Return (x, y) of the center of cell containing provided text 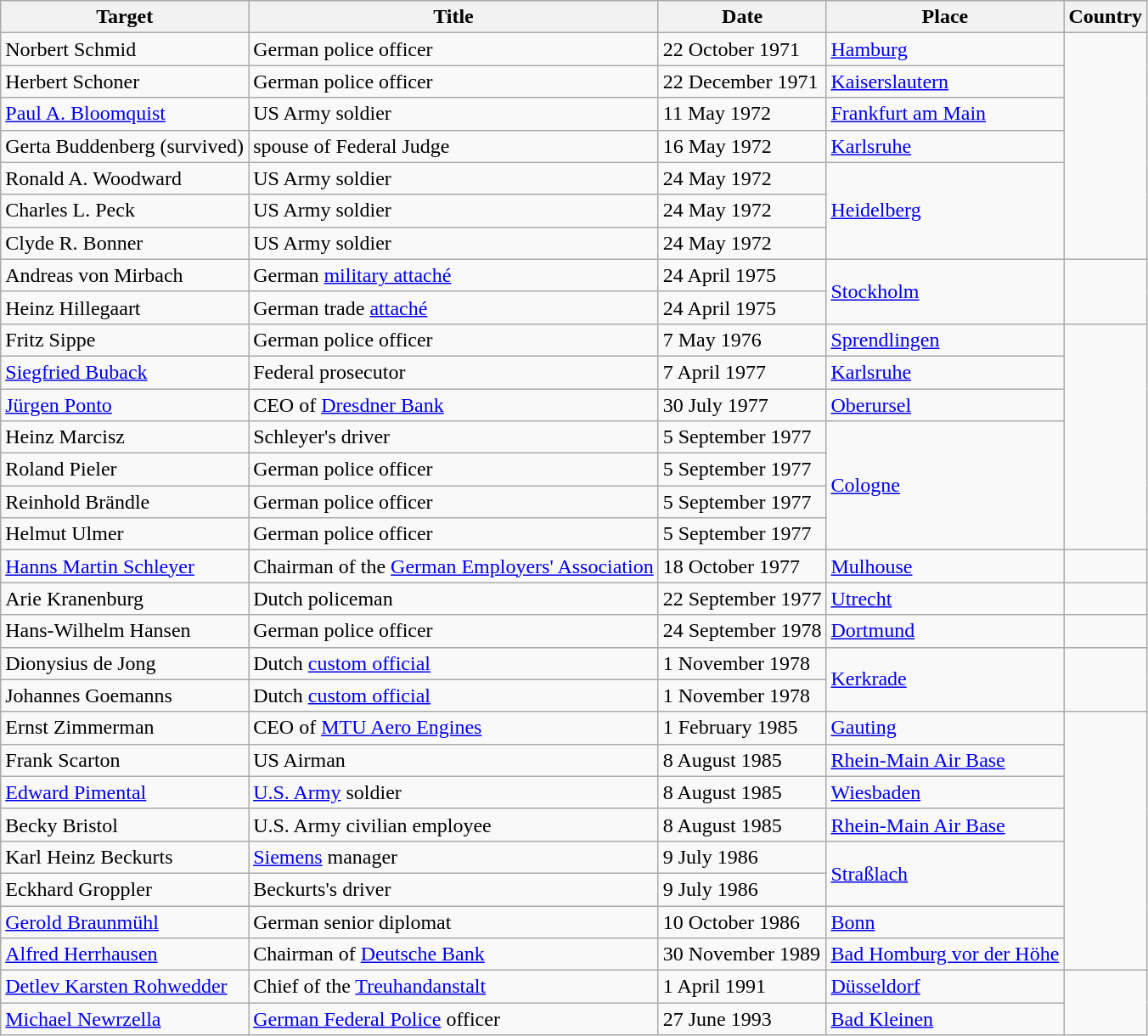
U.S. Army civilian employee (453, 825)
27 June 1993 (742, 1019)
Title (453, 17)
Dortmund (945, 631)
Edward Pimental (125, 792)
1 February 1985 (742, 728)
Becky Bristol (125, 825)
Cologne (945, 486)
Gerta Buddenberg (survived) (125, 146)
German senior diplomat (453, 921)
US Airman (453, 760)
Bonn (945, 921)
Dionysius de Jong (125, 663)
German military attaché (453, 275)
Hamburg (945, 49)
spouse of Federal Judge (453, 146)
Mulhouse (945, 566)
Hans-Wilhelm Hansen (125, 631)
Herbert Schoner (125, 82)
Helmut Ulmer (125, 534)
Bad Kleinen (945, 1019)
Clyde R. Bonner (125, 243)
Alfred Herrhausen (125, 954)
Michael Newrzella (125, 1019)
Norbert Schmid (125, 49)
Frank Scarton (125, 760)
Heidelberg (945, 211)
Target (125, 17)
18 October 1977 (742, 566)
Country (1106, 17)
Bad Homburg vor der Höhe (945, 954)
Oberursel (945, 405)
24 September 1978 (742, 631)
Chairman of the German Employers' Association (453, 566)
German trade attaché (453, 307)
Fritz Sippe (125, 340)
Düsseldorf (945, 987)
22 September 1977 (742, 599)
U.S. Army soldier (453, 792)
Heinz Marcisz (125, 437)
Gauting (945, 728)
Hanns Martin Schleyer (125, 566)
Karl Heinz Beckurts (125, 857)
Schleyer's driver (453, 437)
Sprendlingen (945, 340)
Jürgen Ponto (125, 405)
Johannes Goemanns (125, 695)
Date (742, 17)
7 April 1977 (742, 372)
Frankfurt am Main (945, 114)
Place (945, 17)
22 December 1971 (742, 82)
Kerkrade (945, 679)
Beckurts's driver (453, 889)
Gerold Braunmühl (125, 921)
Federal prosecutor (453, 372)
Siemens manager (453, 857)
CEO of Dresdner Bank (453, 405)
1 April 1991 (742, 987)
30 July 1977 (742, 405)
Utrecht (945, 599)
10 October 1986 (742, 921)
Arie Kranenburg (125, 599)
Chairman of Deutsche Bank (453, 954)
Chief of the Treuhandanstalt (453, 987)
German Federal Police officer (453, 1019)
Roland Pieler (125, 470)
Ernst Zimmerman (125, 728)
Charles L. Peck (125, 211)
Heinz Hillegaart (125, 307)
Ronald A. Woodward (125, 178)
Straßlach (945, 873)
Reinhold Brändle (125, 502)
16 May 1972 (742, 146)
Detlev Karsten Rohwedder (125, 987)
Eckhard Groppler (125, 889)
Stockholm (945, 291)
Kaiserslautern (945, 82)
30 November 1989 (742, 954)
CEO of MTU Aero Engines (453, 728)
Andreas von Mirbach (125, 275)
11 May 1972 (742, 114)
Siegfried Buback (125, 372)
Paul A. Bloomquist (125, 114)
Dutch policeman (453, 599)
7 May 1976 (742, 340)
22 October 1971 (742, 49)
Wiesbaden (945, 792)
